Pinpoint the cell where the given text exists, returning its [X, Y] midpoint coordinate. 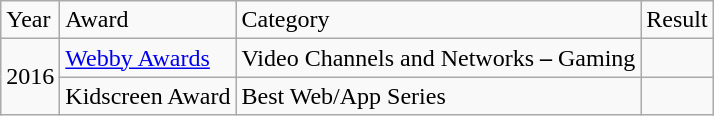
Webby Awards [148, 58]
Best Web/App Series [438, 96]
2016 [30, 77]
Result [677, 20]
Kidscreen Award [148, 96]
Video Channels and Networks – Gaming [438, 58]
Award [148, 20]
Category [438, 20]
Year [30, 20]
